Return the [X, Y] coordinate for the center point of the cell that contains the specified text.  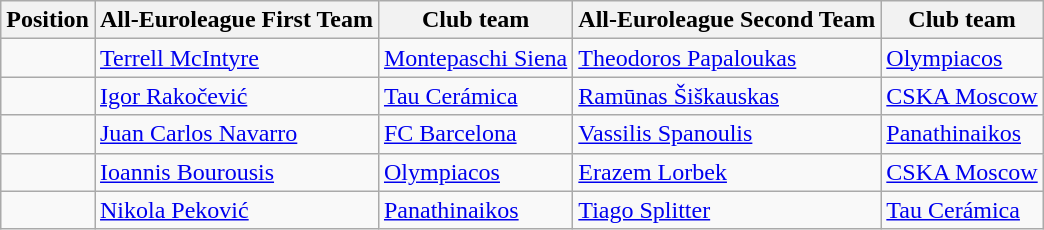
Erazem Lorbek [727, 172]
Nikola Peković [236, 210]
Terrell McIntyre [236, 58]
Position [48, 20]
Ramūnas Šiškauskas [727, 96]
FC Barcelona [475, 134]
Tiago Splitter [727, 210]
Theodoros Papaloukas [727, 58]
All-Euroleague Second Team [727, 20]
Juan Carlos Navarro [236, 134]
Igor Rakočević [236, 96]
Montepaschi Siena [475, 58]
Vassilis Spanoulis [727, 134]
All-Euroleague First Team [236, 20]
Ioannis Bourousis [236, 172]
